Identify which cell holds the provided text, then report its [x, y] central coordinate. 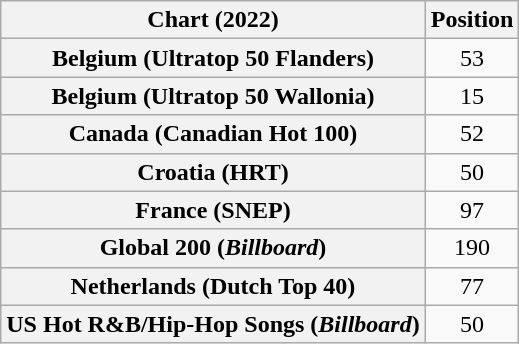
France (SNEP) [213, 210]
Position [472, 20]
Global 200 (Billboard) [213, 248]
Croatia (HRT) [213, 172]
Netherlands (Dutch Top 40) [213, 286]
190 [472, 248]
97 [472, 210]
15 [472, 96]
Belgium (Ultratop 50 Flanders) [213, 58]
52 [472, 134]
Belgium (Ultratop 50 Wallonia) [213, 96]
53 [472, 58]
Chart (2022) [213, 20]
77 [472, 286]
Canada (Canadian Hot 100) [213, 134]
US Hot R&B/Hip-Hop Songs (Billboard) [213, 324]
